Search for the cell housing the specified text and yield its [x, y] center coordinate. 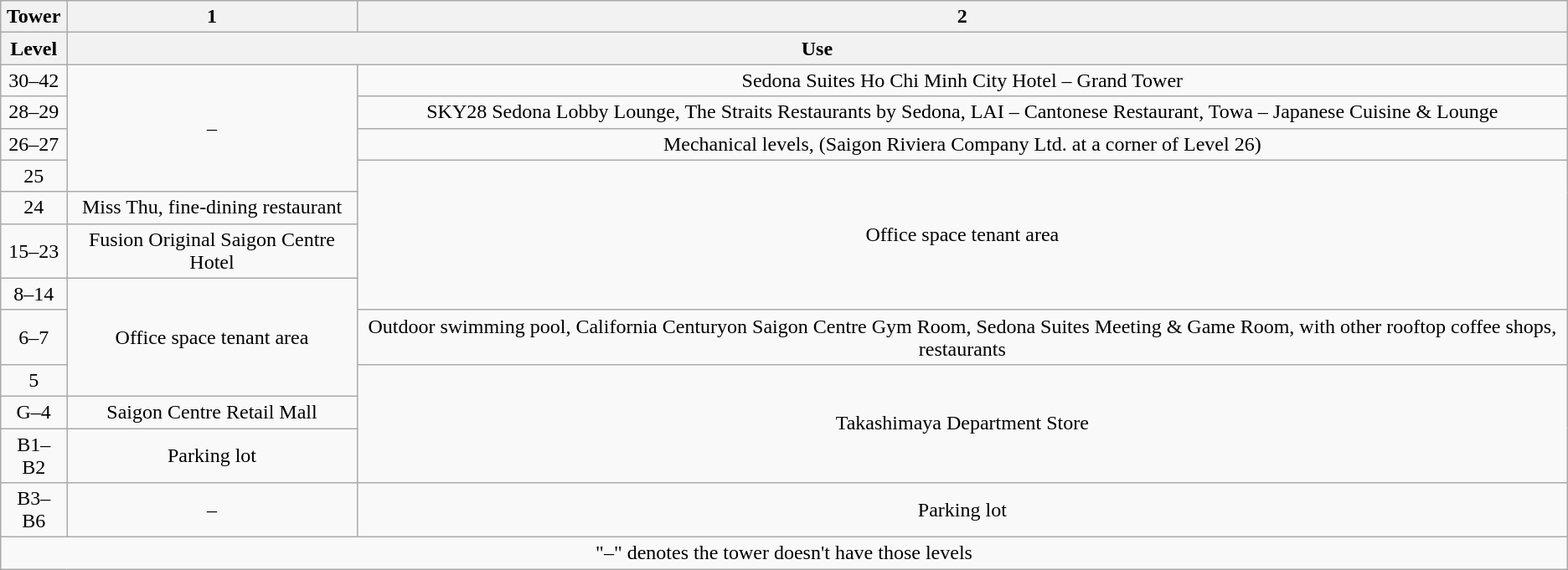
26–27 [34, 144]
Takashimaya Department Store [962, 424]
Saigon Centre Retail Mall [213, 412]
2 [962, 17]
B3–B6 [34, 511]
25 [34, 176]
Outdoor swimming pool, California Centuryon Saigon Centre Gym Room, Sedona Suites Meeting & Game Room, with other rooftop coffee shops, restaurants [962, 336]
5 [34, 380]
6–7 [34, 336]
1 [213, 17]
"–" denotes the tower doesn't have those levels [784, 553]
Fusion Original Saigon Centre Hotel [213, 251]
Mechanical levels, (Saigon Riviera Company Ltd. at a corner of Level 26) [962, 144]
Use [818, 49]
SKY28 Sedona Lobby Lounge, The Straits Restaurants by Sedona, LAI – Cantonese Restaurant, Towa – Japanese Cuisine & Lounge [962, 112]
15–23 [34, 251]
Miss Thu, fine-dining restaurant [213, 208]
28–29 [34, 112]
B1–B2 [34, 455]
Level [34, 49]
Tower [34, 17]
8–14 [34, 294]
G–4 [34, 412]
24 [34, 208]
Sedona Suites Ho Chi Minh City Hotel – Grand Tower [962, 80]
30–42 [34, 80]
